Determine the (X, Y) coordinate at the center of the cell enclosing the given text.  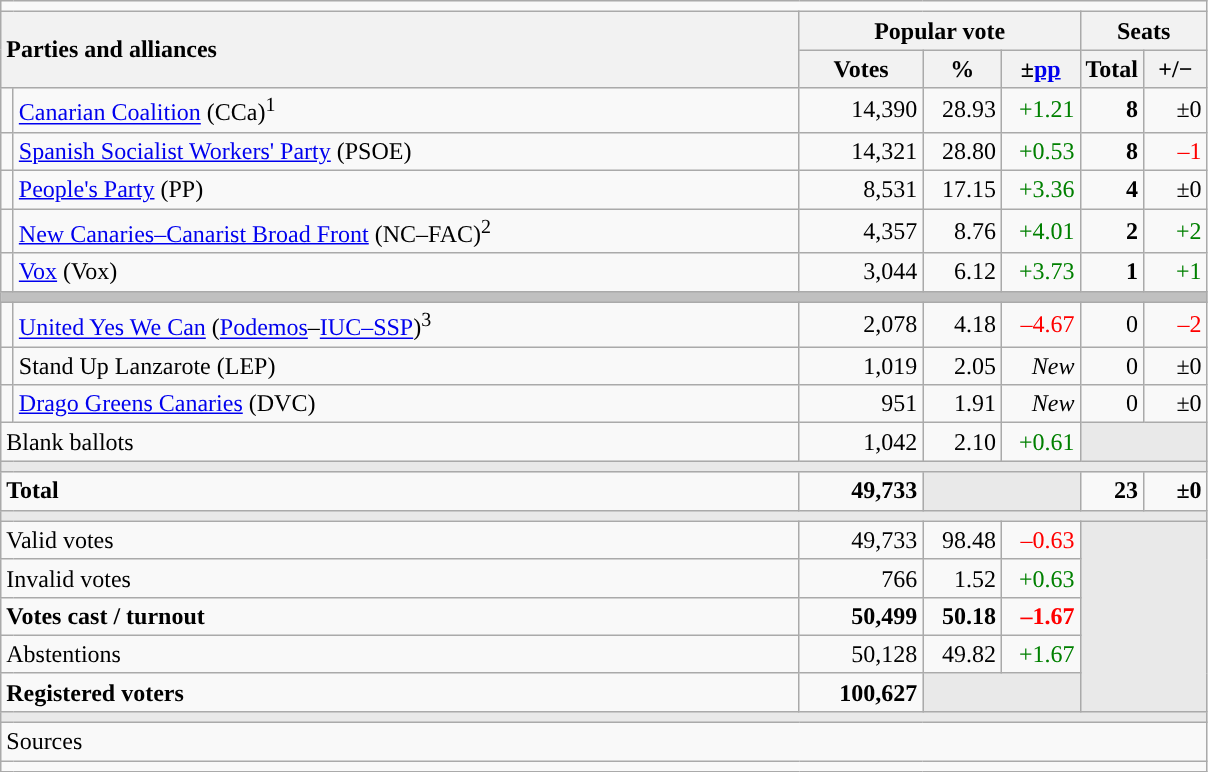
8.76 (962, 232)
+1.67 (1040, 654)
+1 (1176, 272)
+3.73 (1040, 272)
+0.61 (1040, 442)
2,078 (861, 324)
23 (1112, 491)
Drago Greens Canaries (DVC) (406, 404)
–0.63 (1040, 540)
–1.67 (1040, 616)
4 (1112, 190)
Votes cast / turnout (400, 616)
1.52 (962, 578)
17.15 (962, 190)
50,499 (861, 616)
14,390 (861, 110)
Abstentions (400, 654)
Popular vote (940, 31)
+2 (1176, 232)
2.10 (962, 442)
Vox (Vox) (406, 272)
1.91 (962, 404)
Seats (1144, 31)
50,128 (861, 654)
4.18 (962, 324)
Sources (604, 742)
+1.21 (1040, 110)
Parties and alliances (400, 50)
Registered voters (400, 692)
1,019 (861, 366)
+0.63 (1040, 578)
Blank ballots (400, 442)
–2 (1176, 324)
People's Party (PP) (406, 190)
4,357 (861, 232)
Spanish Socialist Workers' Party (PSOE) (406, 151)
±pp (1040, 69)
49.82 (962, 654)
United Yes We Can (Podemos–IUC–SSP)3 (406, 324)
766 (861, 578)
+0.53 (1040, 151)
2.05 (962, 366)
50.18 (962, 616)
+3.36 (1040, 190)
% (962, 69)
Votes (861, 69)
+/− (1176, 69)
1 (1112, 272)
2 (1112, 232)
6.12 (962, 272)
Stand Up Lanzarote (LEP) (406, 366)
100,627 (861, 692)
8,531 (861, 190)
98.48 (962, 540)
Valid votes (400, 540)
+4.01 (1040, 232)
1,042 (861, 442)
3,044 (861, 272)
New Canaries–Canarist Broad Front (NC–FAC)2 (406, 232)
–1 (1176, 151)
Canarian Coalition (CCa)1 (406, 110)
28.93 (962, 110)
951 (861, 404)
28.80 (962, 151)
Invalid votes (400, 578)
14,321 (861, 151)
–4.67 (1040, 324)
